Locate the cell with the specified text and output its (x, y) center coordinate. 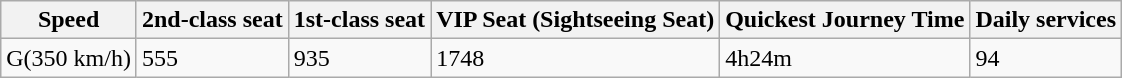
1748 (576, 58)
Quickest Journey Time (845, 20)
4h24m (845, 58)
555 (212, 58)
1st-class seat (359, 20)
935 (359, 58)
2nd-class seat (212, 20)
VIP Seat (Sightseeing Seat) (576, 20)
94 (1046, 58)
G(350 km/h) (69, 58)
Daily services (1046, 20)
Speed (69, 20)
